Provide the [X, Y] coordinate of the cell's center where the given text is located.  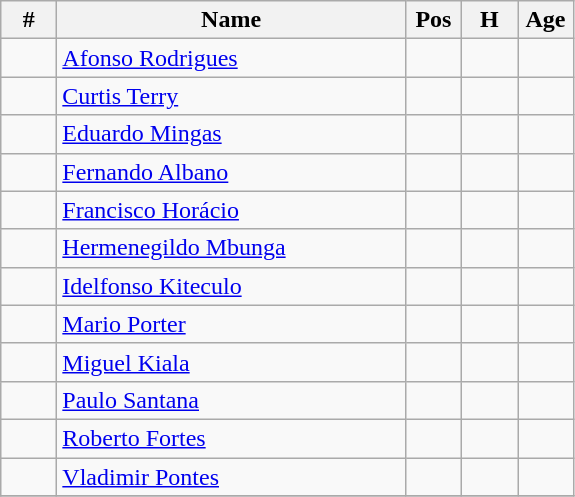
Idelfonso Kiteculo [232, 286]
Miguel Kiala [232, 362]
Eduardo Mingas [232, 134]
Fernando Albano [232, 172]
# [29, 20]
Age [546, 20]
Paulo Santana [232, 400]
Curtis Terry [232, 96]
Vladimir Pontes [232, 477]
Afonso Rodrigues [232, 58]
H [489, 20]
Mario Porter [232, 324]
Roberto Fortes [232, 438]
Pos [433, 20]
Name [232, 20]
Francisco Horácio [232, 210]
Hermenegildo Mbunga [232, 248]
